Detect which cell encompasses the target text, then output its (x, y) center coordinate. 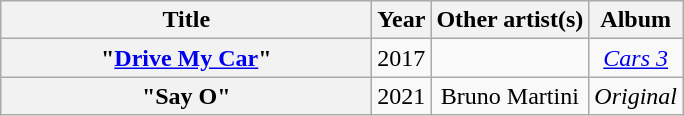
Cars 3 (636, 58)
2021 (402, 96)
Original (636, 96)
Year (402, 20)
"Say O" (186, 96)
"Drive My Car" (186, 58)
2017 (402, 58)
Other artist(s) (510, 20)
Title (186, 20)
Bruno Martini (510, 96)
Album (636, 20)
